Pinpoint the cell where the given text exists, returning its (X, Y) midpoint coordinate. 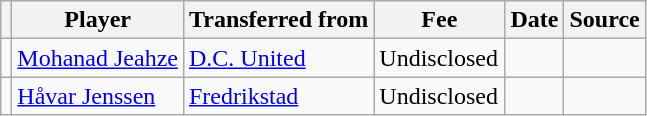
Transferred from (278, 20)
Fee (440, 20)
Date (534, 20)
Source (604, 20)
Mohanad Jeahze (98, 58)
D.C. United (278, 58)
Fredrikstad (278, 96)
Player (98, 20)
Håvar Jenssen (98, 96)
